Locate the cell with the specified text and output its [X, Y] center coordinate. 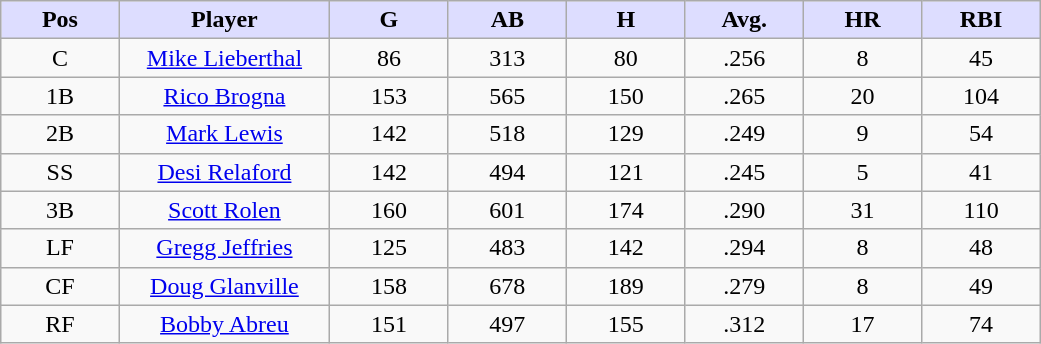
SS [60, 172]
.265 [744, 96]
Gregg Jeffries [224, 248]
129 [626, 134]
Bobby Abreu [224, 324]
9 [862, 134]
.290 [744, 210]
313 [507, 58]
678 [507, 286]
153 [389, 96]
2B [60, 134]
.279 [744, 286]
49 [981, 286]
Desi Relaford [224, 172]
121 [626, 172]
174 [626, 210]
.312 [744, 324]
RF [60, 324]
CF [60, 286]
155 [626, 324]
151 [389, 324]
LF [60, 248]
AB [507, 20]
H [626, 20]
158 [389, 286]
.249 [744, 134]
41 [981, 172]
RBI [981, 20]
.245 [744, 172]
.294 [744, 248]
483 [507, 248]
48 [981, 248]
80 [626, 58]
125 [389, 248]
110 [981, 210]
31 [862, 210]
.256 [744, 58]
Scott Rolen [224, 210]
45 [981, 58]
494 [507, 172]
Avg. [744, 20]
C [60, 58]
17 [862, 324]
160 [389, 210]
G [389, 20]
189 [626, 286]
74 [981, 324]
HR [862, 20]
Mike Lieberthal [224, 58]
86 [389, 58]
Rico Brogna [224, 96]
104 [981, 96]
5 [862, 172]
565 [507, 96]
Doug Glanville [224, 286]
518 [507, 134]
Mark Lewis [224, 134]
20 [862, 96]
1B [60, 96]
150 [626, 96]
54 [981, 134]
Player [224, 20]
601 [507, 210]
497 [507, 324]
Pos [60, 20]
3B [60, 210]
